Capture the cell that displays the provided text and extract its [X, Y] central coordinate. 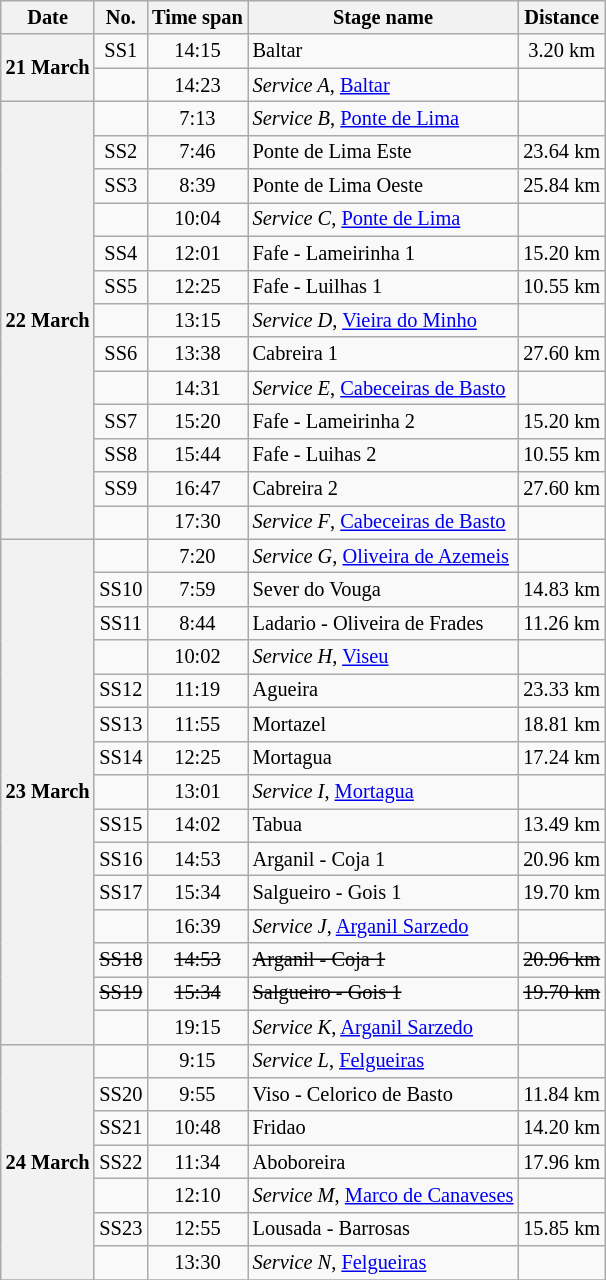
SS12 [120, 690]
Lousada - Barrosas [384, 1229]
SS7 [120, 421]
11:19 [197, 690]
SS4 [120, 253]
14:02 [197, 825]
23.64 km [562, 152]
16:47 [197, 489]
SS14 [120, 758]
12:01 [197, 253]
Fafe - Lameirinha 1 [384, 253]
7:46 [197, 152]
Service N, Felgueiras [384, 1263]
11.84 km [562, 1094]
Service M, Marco de Canaveses [384, 1195]
8:39 [197, 186]
SS19 [120, 993]
Service A, Baltar [384, 85]
Ponte de Lima Este [384, 152]
17.24 km [562, 758]
8:44 [197, 623]
3.20 km [562, 51]
Stage name [384, 17]
SS1 [120, 51]
SS21 [120, 1128]
10:02 [197, 657]
Service C, Ponte de Lima [384, 219]
14.20 km [562, 1128]
Agueira [384, 690]
No. [120, 17]
16:39 [197, 926]
Service F, Cabeceiras de Basto [384, 522]
Mortagua [384, 758]
14.83 km [562, 589]
Service H, Viseu [384, 657]
SS11 [120, 623]
22 March [48, 320]
19:15 [197, 1027]
Service L, Felgueiras [384, 1061]
SS22 [120, 1162]
13:15 [197, 320]
Date [48, 17]
25.84 km [562, 186]
Cabreira 2 [384, 489]
SS23 [120, 1229]
11:55 [197, 724]
18.81 km [562, 724]
10:48 [197, 1128]
Distance [562, 17]
15.85 km [562, 1229]
7:59 [197, 589]
24 March [48, 1162]
7:13 [197, 118]
SS17 [120, 892]
SS13 [120, 724]
SS18 [120, 960]
SS9 [120, 489]
13.49 km [562, 825]
Baltar [384, 51]
14:23 [197, 85]
13:38 [197, 354]
Viso - Celorico de Basto [384, 1094]
SS10 [120, 589]
Cabreira 1 [384, 354]
SS8 [120, 455]
Mortazel [384, 724]
SS15 [120, 825]
Service B, Ponte de Lima [384, 118]
21 March [48, 68]
11.26 km [562, 623]
11:34 [197, 1162]
23 March [48, 792]
17.96 km [562, 1162]
9:55 [197, 1094]
14:15 [197, 51]
7:20 [197, 556]
12:55 [197, 1229]
SS16 [120, 859]
Time span [197, 17]
Fafe - Lameirinha 2 [384, 421]
14:31 [197, 388]
Service D, Vieira do Minho [384, 320]
23.33 km [562, 690]
Fafe - Luihas 2 [384, 455]
Fridao [384, 1128]
Service E, Cabeceiras de Basto [384, 388]
Aboboreira [384, 1162]
Ladario - Oliveira de Frades [384, 623]
13:01 [197, 791]
17:30 [197, 522]
Service I, Mortagua [384, 791]
15:20 [197, 421]
Fafe - Luilhas 1 [384, 287]
12:10 [197, 1195]
13:30 [197, 1263]
10:04 [197, 219]
SS6 [120, 354]
SS3 [120, 186]
Ponte de Lima Oeste [384, 186]
15:44 [197, 455]
SS2 [120, 152]
Sever do Vouga [384, 589]
Service J, Arganil Sarzedo [384, 926]
SS20 [120, 1094]
Service G, Oliveira de Azemeis [384, 556]
Tabua [384, 825]
SS5 [120, 287]
Service K, Arganil Sarzedo [384, 1027]
9:15 [197, 1061]
